Return the [x, y] coordinate for the center point of the cell that contains the specified text.  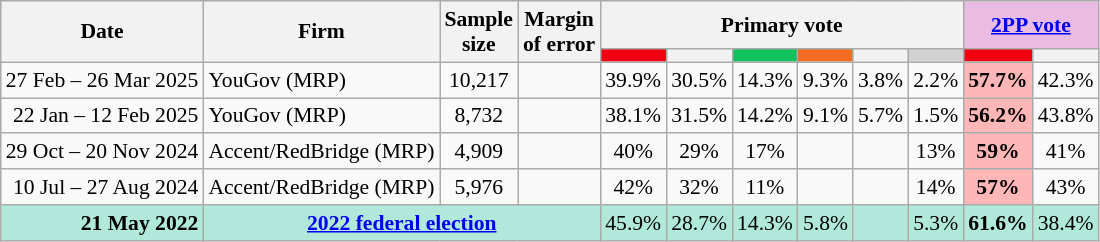
41% [1066, 152]
5.7% [880, 116]
2PP vote [1030, 25]
38.1% [633, 116]
21 May 2022 [102, 223]
32% [699, 187]
45.9% [633, 223]
22 Jan – 12 Feb 2025 [102, 116]
11% [765, 187]
29% [699, 152]
42.3% [1066, 80]
Samplesize [479, 32]
28.7% [699, 223]
1.5% [936, 116]
30.5% [699, 80]
57.7% [998, 80]
57% [998, 187]
31.5% [699, 116]
43.8% [1066, 116]
8,732 [479, 116]
61.6% [998, 223]
3.8% [880, 80]
2.2% [936, 80]
5.3% [936, 223]
38.4% [1066, 223]
17% [765, 152]
10 Jul – 27 Aug 2024 [102, 187]
29 Oct – 20 Nov 2024 [102, 152]
56.2% [998, 116]
9.3% [826, 80]
5,976 [479, 187]
39.9% [633, 80]
9.1% [826, 116]
10,217 [479, 80]
40% [633, 152]
5.8% [826, 223]
Marginof error [559, 32]
43% [1066, 187]
27 Feb – 26 Mar 2025 [102, 80]
Date [102, 32]
13% [936, 152]
42% [633, 187]
59% [998, 152]
2022 federal election [402, 223]
14.2% [765, 116]
Primary vote [782, 25]
4,909 [479, 152]
Firm [321, 32]
14% [936, 187]
